Determine the [X, Y] coordinate at the center of the cell enclosing the given text.  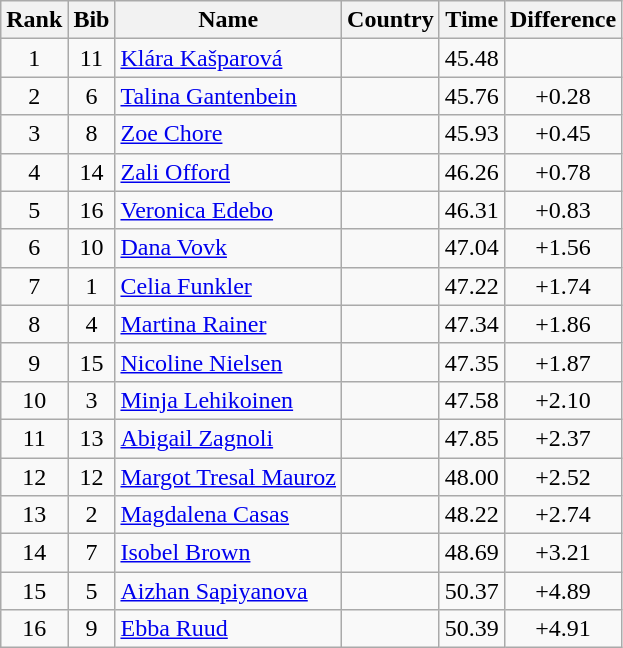
+2.37 [562, 438]
Klára Kašparová [228, 58]
48.69 [472, 553]
+4.89 [562, 591]
Dana Vovk [228, 248]
47.34 [472, 324]
+1.74 [562, 286]
46.31 [472, 210]
Minja Lehikoinen [228, 400]
+2.10 [562, 400]
+0.28 [562, 96]
Celia Funkler [228, 286]
Veronica Edebo [228, 210]
Margot Tresal Mauroz [228, 477]
Isobel Brown [228, 553]
+1.56 [562, 248]
Ebba Ruud [228, 629]
Rank [34, 20]
48.00 [472, 477]
+0.83 [562, 210]
+2.52 [562, 477]
Difference [562, 20]
Nicoline Nielsen [228, 362]
47.04 [472, 248]
Bib [92, 20]
47.58 [472, 400]
Zoe Chore [228, 134]
+1.87 [562, 362]
50.37 [472, 591]
48.22 [472, 515]
Country [391, 20]
+4.91 [562, 629]
Aizhan Sapiyanova [228, 591]
50.39 [472, 629]
Talina Gantenbein [228, 96]
Zali Offord [228, 172]
Martina Rainer [228, 324]
+0.78 [562, 172]
+1.86 [562, 324]
Abigail Zagnoli [228, 438]
+0.45 [562, 134]
46.26 [472, 172]
Magdalena Casas [228, 515]
Name [228, 20]
+3.21 [562, 553]
45.76 [472, 96]
+2.74 [562, 515]
47.35 [472, 362]
45.93 [472, 134]
47.85 [472, 438]
Time [472, 20]
47.22 [472, 286]
45.48 [472, 58]
